Extract the [X, Y] coordinate from the center of the cell holding the provided text.  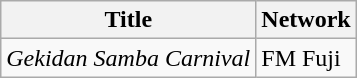
Network [306, 20]
FM Fuji [306, 58]
Title [128, 20]
Gekidan Samba Carnival [128, 58]
